Detect which cell encompasses the target text, then output its (X, Y) center coordinate. 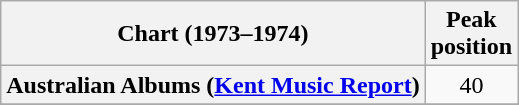
40 (471, 85)
Australian Albums (Kent Music Report) (213, 85)
Peakposition (471, 34)
Chart (1973–1974) (213, 34)
